For the text-containing cell, return its midpoint in [x, y] coordinate format. 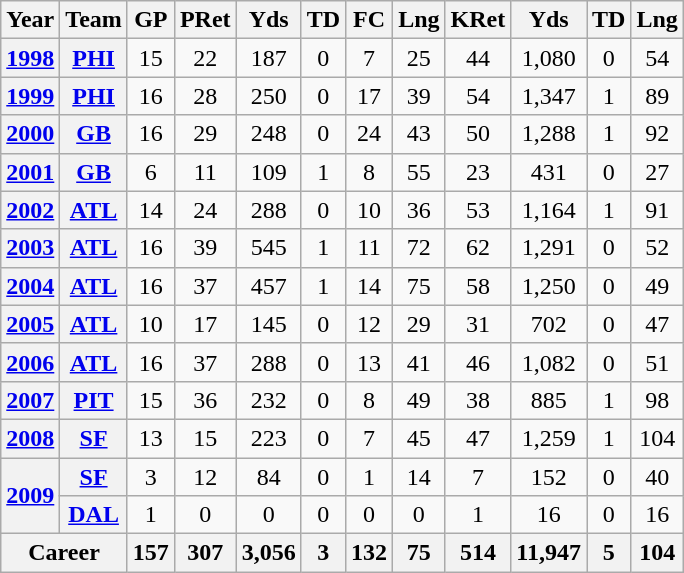
1,347 [549, 96]
109 [268, 172]
5 [609, 553]
Team [94, 20]
431 [549, 172]
232 [268, 400]
98 [657, 400]
514 [478, 553]
2002 [30, 210]
2005 [30, 324]
53 [478, 210]
91 [657, 210]
2004 [30, 286]
23 [478, 172]
702 [549, 324]
Career [64, 553]
3,056 [268, 553]
1,080 [549, 58]
157 [150, 553]
1,082 [549, 362]
Year [30, 20]
31 [478, 324]
22 [205, 58]
152 [549, 477]
62 [478, 248]
GP [150, 20]
2006 [30, 362]
55 [419, 172]
885 [549, 400]
46 [478, 362]
PRet [205, 20]
1999 [30, 96]
223 [268, 438]
545 [268, 248]
187 [268, 58]
2008 [30, 438]
1,250 [549, 286]
92 [657, 134]
2003 [30, 248]
45 [419, 438]
2007 [30, 400]
248 [268, 134]
44 [478, 58]
307 [205, 553]
2001 [30, 172]
2009 [30, 496]
PIT [94, 400]
6 [150, 172]
DAL [94, 515]
58 [478, 286]
1,259 [549, 438]
1,164 [549, 210]
38 [478, 400]
89 [657, 96]
FC [370, 20]
2000 [30, 134]
52 [657, 248]
27 [657, 172]
40 [657, 477]
11,947 [549, 553]
250 [268, 96]
41 [419, 362]
132 [370, 553]
51 [657, 362]
145 [268, 324]
1998 [30, 58]
457 [268, 286]
25 [419, 58]
28 [205, 96]
1,288 [549, 134]
43 [419, 134]
84 [268, 477]
KRet [478, 20]
72 [419, 248]
50 [478, 134]
1,291 [549, 248]
